Search for the cell housing the specified text and yield its (X, Y) center coordinate. 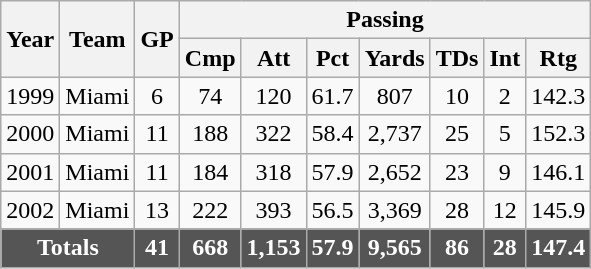
9 (505, 172)
Yards (394, 58)
Cmp (210, 58)
2002 (30, 210)
58.4 (332, 134)
Rtg (558, 58)
142.3 (558, 96)
23 (457, 172)
9,565 (394, 248)
807 (394, 96)
Team (98, 39)
1999 (30, 96)
184 (210, 172)
393 (274, 210)
2,737 (394, 134)
1,153 (274, 248)
120 (274, 96)
6 (157, 96)
41 (157, 248)
Int (505, 58)
146.1 (558, 172)
12 (505, 210)
5 (505, 134)
222 (210, 210)
2001 (30, 172)
56.5 (332, 210)
2 (505, 96)
188 (210, 134)
668 (210, 248)
TDs (457, 58)
2000 (30, 134)
86 (457, 248)
3,369 (394, 210)
25 (457, 134)
13 (157, 210)
61.7 (332, 96)
2,652 (394, 172)
318 (274, 172)
145.9 (558, 210)
Pct (332, 58)
Year (30, 39)
Att (274, 58)
10 (457, 96)
Passing (384, 20)
147.4 (558, 248)
74 (210, 96)
Totals (68, 248)
152.3 (558, 134)
322 (274, 134)
GP (157, 39)
